For the text-containing cell, return its midpoint in [X, Y] coordinate format. 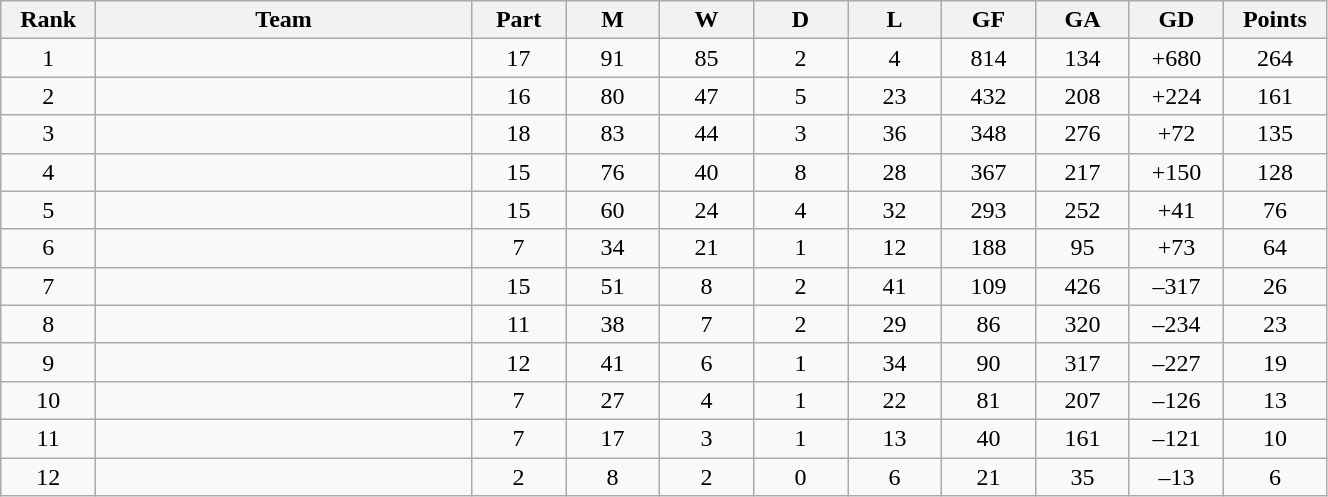
426 [1082, 286]
367 [988, 172]
22 [895, 400]
–121 [1176, 438]
86 [988, 324]
0 [801, 477]
81 [988, 400]
95 [1082, 248]
134 [1082, 58]
51 [613, 286]
+680 [1176, 58]
814 [988, 58]
+150 [1176, 172]
264 [1274, 58]
91 [613, 58]
L [895, 20]
27 [613, 400]
128 [1274, 172]
85 [707, 58]
W [707, 20]
60 [613, 210]
GD [1176, 20]
293 [988, 210]
–227 [1176, 362]
217 [1082, 172]
90 [988, 362]
+72 [1176, 134]
432 [988, 96]
–317 [1176, 286]
109 [988, 286]
24 [707, 210]
80 [613, 96]
–13 [1176, 477]
Part [519, 20]
26 [1274, 286]
+224 [1176, 96]
32 [895, 210]
276 [1082, 134]
207 [1082, 400]
348 [988, 134]
9 [48, 362]
18 [519, 134]
D [801, 20]
36 [895, 134]
188 [988, 248]
317 [1082, 362]
252 [1082, 210]
M [613, 20]
Rank [48, 20]
47 [707, 96]
+41 [1176, 210]
320 [1082, 324]
38 [613, 324]
35 [1082, 477]
Points [1274, 20]
GA [1082, 20]
16 [519, 96]
Team [284, 20]
GF [988, 20]
208 [1082, 96]
44 [707, 134]
83 [613, 134]
–126 [1176, 400]
135 [1274, 134]
–234 [1176, 324]
64 [1274, 248]
+73 [1176, 248]
28 [895, 172]
19 [1274, 362]
29 [895, 324]
